Locate the cell with the specified text and output its [X, Y] center coordinate. 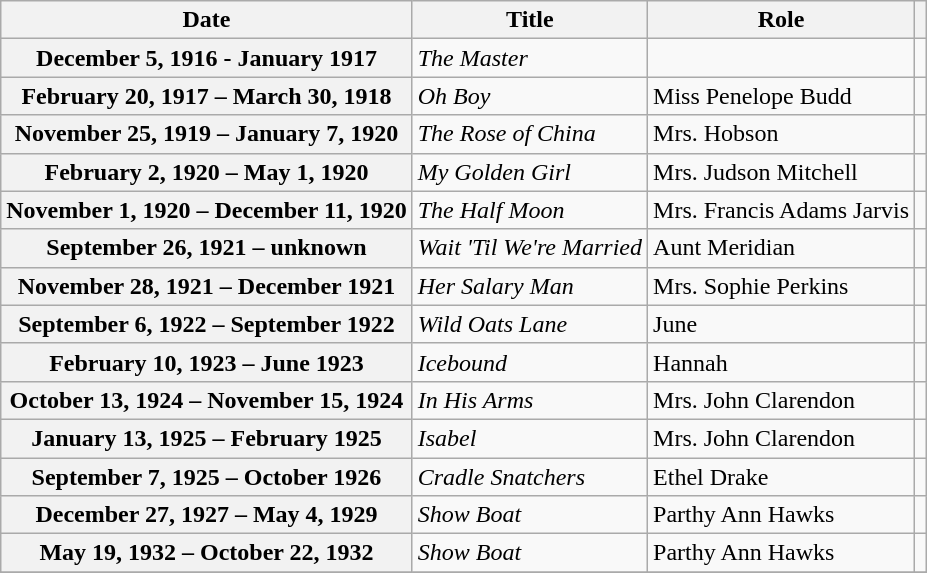
June [782, 324]
Oh Boy [530, 96]
Mrs. Judson Mitchell [782, 172]
Icebound [530, 362]
Title [530, 20]
February 10, 1923 – June 1923 [206, 362]
Her Salary Man [530, 286]
Date [206, 20]
November 1, 1920 – December 11, 1920 [206, 210]
The Half Moon [530, 210]
September 6, 1922 – September 1922 [206, 324]
January 13, 1925 – February 1925 [206, 438]
December 5, 1916 - January 1917 [206, 58]
May 19, 1932 – October 22, 1932 [206, 553]
September 26, 1921 – unknown [206, 248]
December 27, 1927 – May 4, 1929 [206, 515]
The Rose of China [530, 134]
November 28, 1921 – December 1921 [206, 286]
Mrs. Sophie Perkins [782, 286]
Mrs. Francis Adams Jarvis [782, 210]
February 2, 1920 – May 1, 1920 [206, 172]
February 20, 1917 – March 30, 1918 [206, 96]
In His Arms [530, 400]
My Golden Girl [530, 172]
Ethel Drake [782, 477]
Cradle Snatchers [530, 477]
Wait 'Til We're Married [530, 248]
Aunt Meridian [782, 248]
The Master [530, 58]
Hannah [782, 362]
November 25, 1919 – January 7, 1920 [206, 134]
Miss Penelope Budd [782, 96]
October 13, 1924 – November 15, 1924 [206, 400]
Wild Oats Lane [530, 324]
Role [782, 20]
Mrs. Hobson [782, 134]
Isabel [530, 438]
September 7, 1925 – October 1926 [206, 477]
